Search for the cell housing the specified text and yield its [x, y] center coordinate. 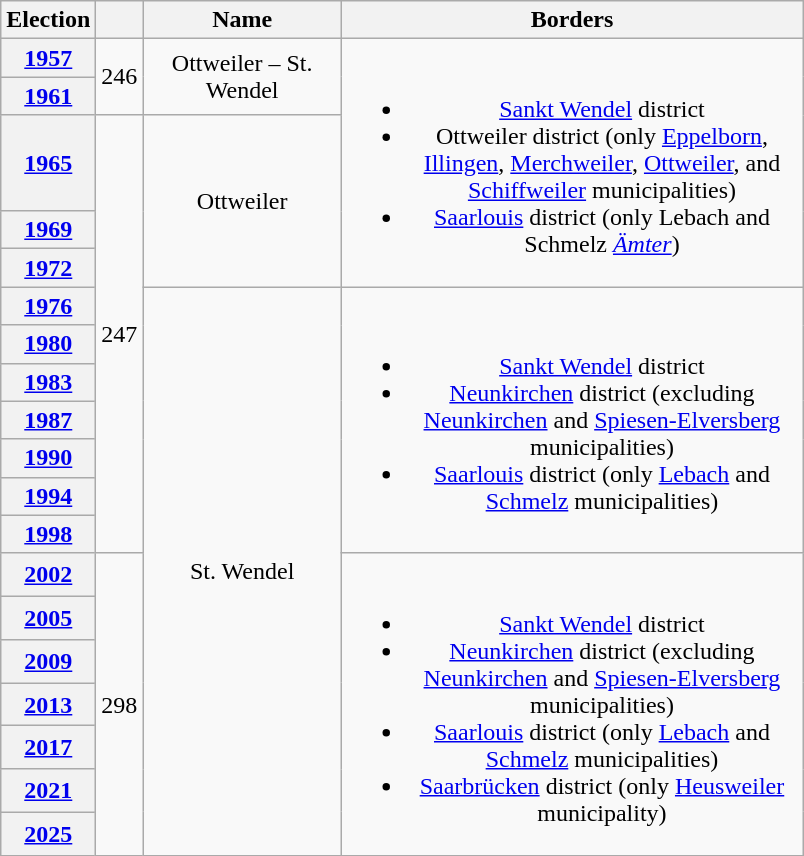
2009 [48, 662]
1957 [48, 58]
1961 [48, 96]
2013 [48, 704]
1983 [48, 382]
1965 [48, 163]
Ottweiler – St. Wendel [242, 77]
St. Wendel [242, 571]
2017 [48, 748]
Borders [572, 20]
1998 [48, 534]
Election [48, 20]
298 [120, 704]
1969 [48, 230]
1972 [48, 268]
Ottweiler [242, 201]
1987 [48, 420]
1990 [48, 458]
2005 [48, 618]
1994 [48, 496]
Name [242, 20]
246 [120, 77]
2025 [48, 834]
1980 [48, 344]
2021 [48, 790]
247 [120, 334]
2002 [48, 574]
1976 [48, 306]
